Locate the cell with the specified text and output its (X, Y) center coordinate. 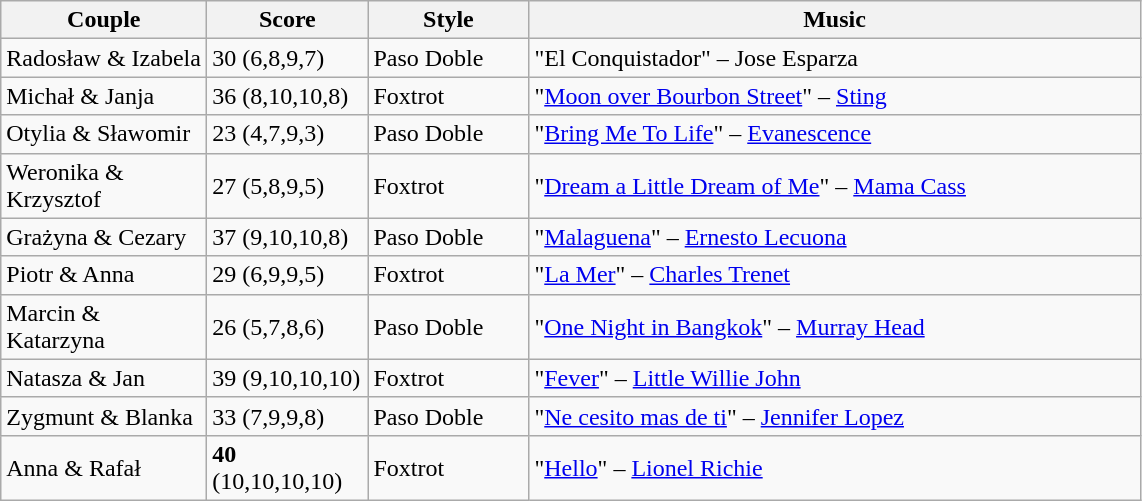
"One Night in Bangkok" – Murray Head (834, 326)
29 (6,9,9,5) (288, 275)
Music (834, 20)
"Malaguena" – Ernesto Lecuona (834, 237)
Otylia & Sławomir (104, 134)
"El Conquistador" – Jose Esparza (834, 58)
33 (7,9,9,8) (288, 416)
37 (9,10,10,8) (288, 237)
36 (8,10,10,8) (288, 96)
"Bring Me To Life" – Evanescence (834, 134)
"Hello" – Lionel Richie (834, 468)
"Moon over Bourbon Street" – Sting (834, 96)
"Ne cesito mas de ti" – Jennifer Lopez (834, 416)
Natasza & Jan (104, 378)
Piotr & Anna (104, 275)
"Dream a Little Dream of Me" – Mama Cass (834, 186)
"La Mer" – Charles Trenet (834, 275)
Couple (104, 20)
"Fever" – Little Willie John (834, 378)
39 (9,10,10,10) (288, 378)
Radosław & Izabela (104, 58)
Grażyna & Cezary (104, 237)
26 (5,7,8,6) (288, 326)
Marcin & Katarzyna (104, 326)
Anna & Rafał (104, 468)
Michał & Janja (104, 96)
23 (4,7,9,3) (288, 134)
Score (288, 20)
Weronika & Krzysztof (104, 186)
40 (10,10,10,10) (288, 468)
30 (6,8,9,7) (288, 58)
Style (448, 20)
Zygmunt & Blanka (104, 416)
27 (5,8,9,5) (288, 186)
